Return the (x, y) coordinate for the center point of the cell that contains the specified text.  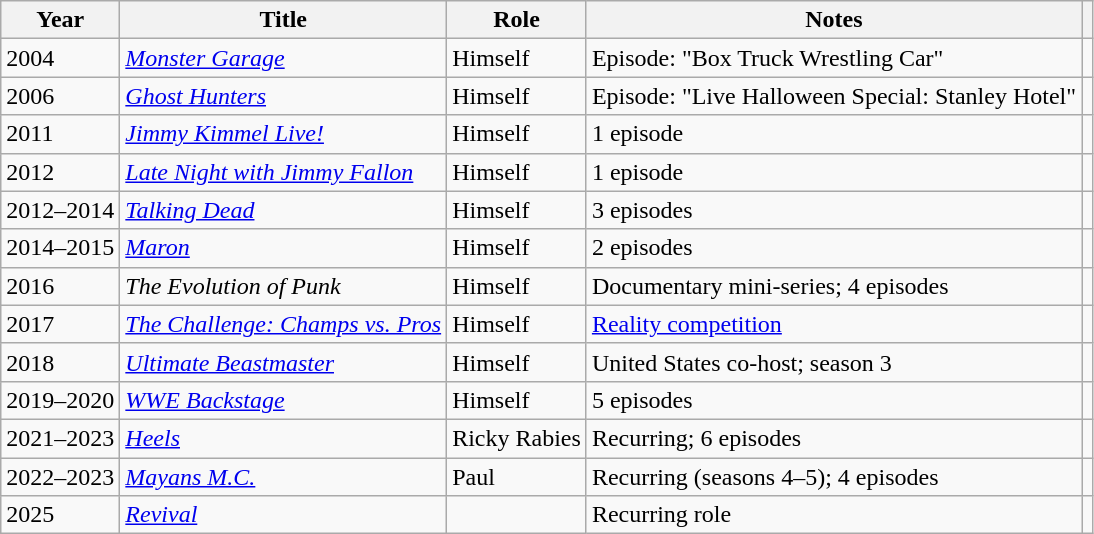
Ricky Rabies (517, 438)
2025 (60, 515)
Ultimate Beastmaster (284, 362)
2016 (60, 286)
Mayans M.C. (284, 477)
Maron (284, 248)
Recurring; 6 episodes (834, 438)
Recurring role (834, 515)
2012–2014 (60, 210)
Late Night with Jimmy Fallon (284, 172)
WWE Backstage (284, 400)
The Evolution of Punk (284, 286)
2004 (60, 58)
2017 (60, 324)
2012 (60, 172)
United States co-host; season 3 (834, 362)
2011 (60, 134)
Monster Garage (284, 58)
Episode: "Box Truck Wrestling Car" (834, 58)
2022–2023 (60, 477)
The Challenge: Champs vs. Pros (284, 324)
Ghost Hunters (284, 96)
Year (60, 20)
2018 (60, 362)
Paul (517, 477)
2021–2023 (60, 438)
Recurring (seasons 4–5); 4 episodes (834, 477)
2006 (60, 96)
2019–2020 (60, 400)
5 episodes (834, 400)
2 episodes (834, 248)
Talking Dead (284, 210)
Notes (834, 20)
Episode: "Live Halloween Special: Stanley Hotel" (834, 96)
Documentary mini-series; 4 episodes (834, 286)
Reality competition (834, 324)
3 episodes (834, 210)
Revival (284, 515)
Role (517, 20)
Title (284, 20)
2014–2015 (60, 248)
Jimmy Kimmel Live! (284, 134)
Heels (284, 438)
